Output the (x, y) coordinate of the center of the cell containing the given text.  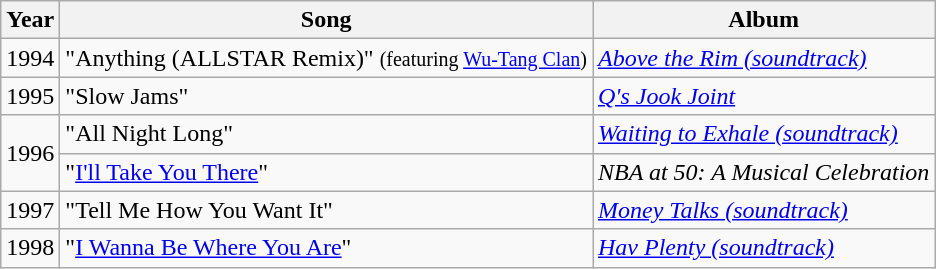
1994 (30, 58)
Hav Plenty (soundtrack) (763, 248)
Money Talks (soundtrack) (763, 210)
NBA at 50: A Musical Celebration (763, 172)
"Tell Me How You Want It" (326, 210)
Year (30, 20)
1995 (30, 96)
Above the Rim (soundtrack) (763, 58)
1996 (30, 153)
"I'll Take You There" (326, 172)
Q's Jook Joint (763, 96)
Song (326, 20)
"All Night Long" (326, 134)
Album (763, 20)
"I Wanna Be Where You Are" (326, 248)
Waiting to Exhale (soundtrack) (763, 134)
"Slow Jams" (326, 96)
1997 (30, 210)
"Anything (ALLSTAR Remix)" (featuring Wu-Tang Clan) (326, 58)
1998 (30, 248)
